Scan for the cell matching the given text and deliver its [X, Y] coordinate at center. 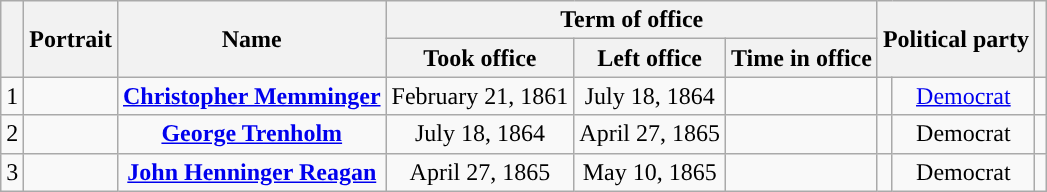
Took office [480, 58]
2 [12, 134]
May 10, 1865 [650, 172]
February 21, 1861 [480, 96]
Political party [956, 39]
George Trenholm [252, 134]
Name [252, 39]
3 [12, 172]
Term of office [632, 20]
Christopher Memminger [252, 96]
John Henninger Reagan [252, 172]
1 [12, 96]
Time in office [802, 58]
Left office [650, 58]
Portrait [71, 39]
